Determine the [X, Y] coordinate at the center of the cell enclosing the given text.  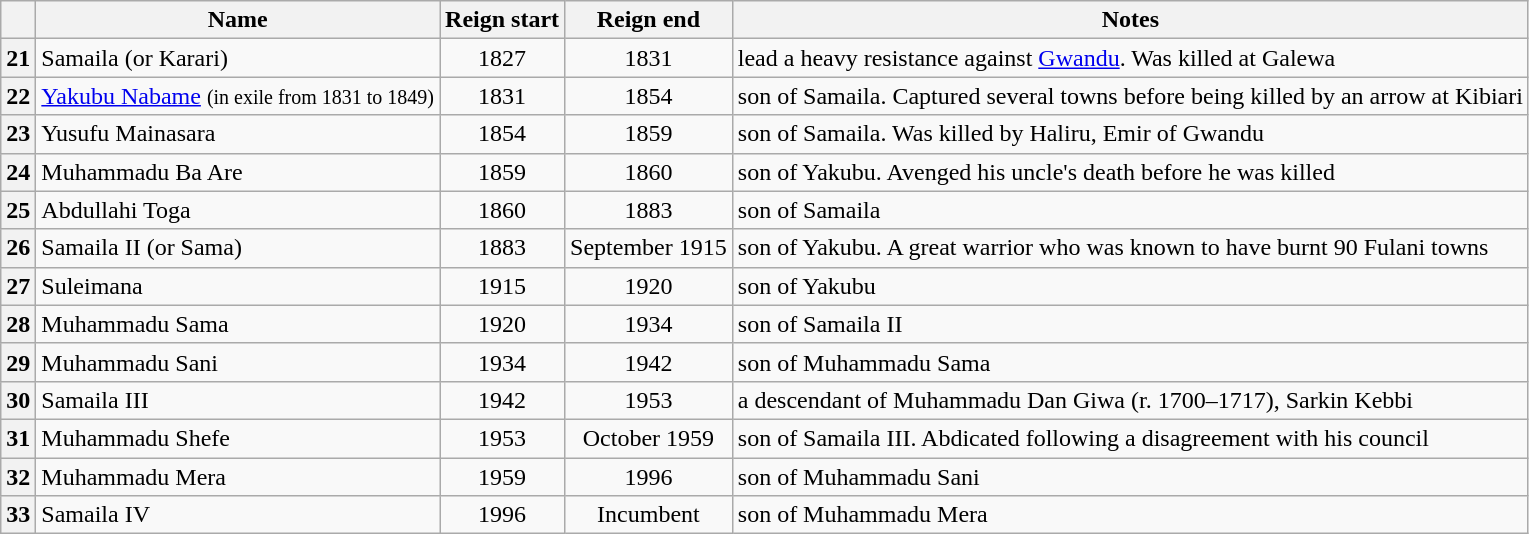
son of Samaila III. Abdicated following a disagreement with his council [1130, 438]
son of Muhammadu Sani [1130, 477]
son of Muhammadu Sama [1130, 362]
Yakubu Nabame (in exile from 1831 to 1849) [238, 96]
21 [18, 58]
33 [18, 515]
1827 [502, 58]
Muhammadu Sama [238, 324]
son of Yakubu. Avenged his uncle's death before he was killed [1130, 172]
Samaila III [238, 400]
October 1959 [649, 438]
32 [18, 477]
Notes [1130, 20]
Muhammadu Shefe [238, 438]
a descendant of Muhammadu Dan Giwa (r. 1700–1717), Sarkin Kebbi [1130, 400]
lead a heavy resistance against Gwandu. Was killed at Galewa [1130, 58]
Samaila IV [238, 515]
Incumbent [649, 515]
son of Samaila [1130, 210]
Suleimana [238, 286]
26 [18, 248]
29 [18, 362]
23 [18, 134]
24 [18, 172]
son of Samaila II [1130, 324]
Abdullahi Toga [238, 210]
son of Samaila. Was killed by Haliru, Emir of Gwandu [1130, 134]
son of Yakubu. A great warrior who was known to have burnt 90 Fulani towns [1130, 248]
22 [18, 96]
Samaila II (or Sama) [238, 248]
25 [18, 210]
son of Muhammadu Mera [1130, 515]
31 [18, 438]
son of Yakubu [1130, 286]
1959 [502, 477]
27 [18, 286]
son of Samaila. Captured several towns before being killed by an arrow at Kibiari [1130, 96]
1915 [502, 286]
Yusufu Mainasara [238, 134]
Name [238, 20]
Muhammadu Mera [238, 477]
30 [18, 400]
Muhammadu Ba Are [238, 172]
Reign end [649, 20]
Reign start [502, 20]
Muhammadu Sani [238, 362]
28 [18, 324]
Samaila (or Karari) [238, 58]
September 1915 [649, 248]
